Search for the cell housing the specified text and yield its [x, y] center coordinate. 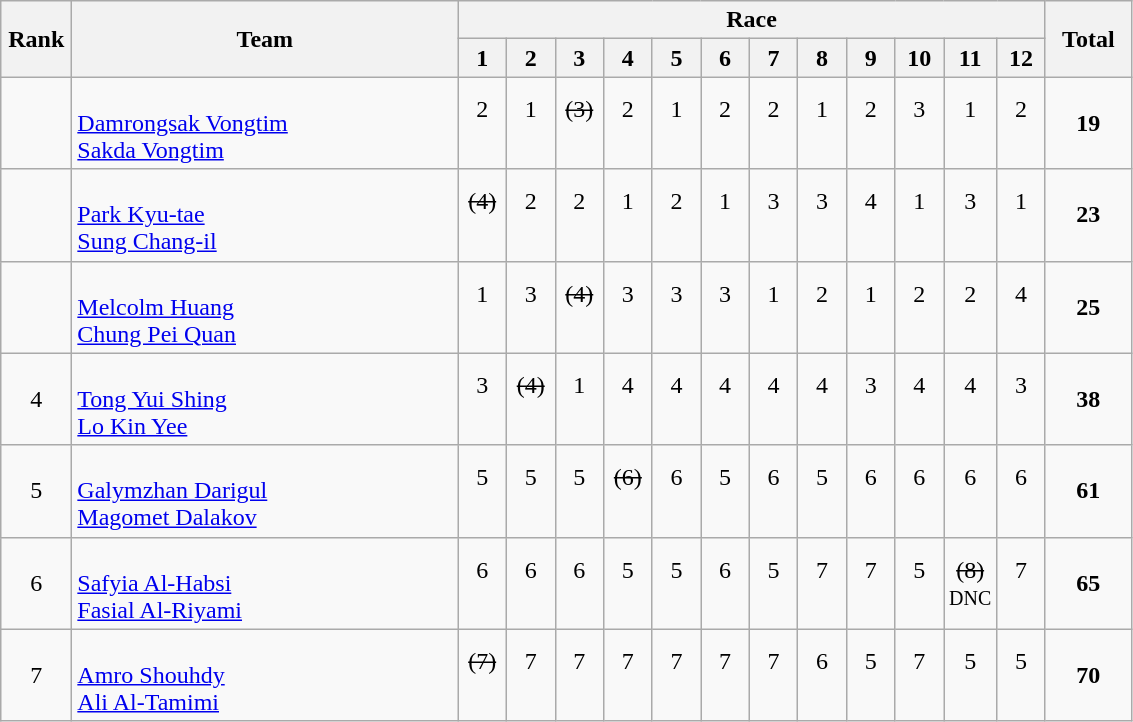
Total [1088, 39]
12 [1022, 58]
(6) [628, 491]
Safyia Al-HabsiFasial Al-Riyami [265, 583]
Race [752, 20]
(7) [482, 675]
Damrongsak VongtimSakda Vongtim [265, 123]
11 [970, 58]
10 [920, 58]
Park Kyu-taeSung Chang-il [265, 215]
(3) [580, 123]
8 [822, 58]
19 [1088, 123]
61 [1088, 491]
70 [1088, 675]
Tong Yui ShingLo Kin Yee [265, 399]
23 [1088, 215]
Rank [36, 39]
65 [1088, 583]
Melcolm HuangChung Pei Quan [265, 307]
Amro ShouhdyAli Al-Tamimi [265, 675]
25 [1088, 307]
Galymzhan DarigulMagomet Dalakov [265, 491]
(8)DNC [970, 583]
Team [265, 39]
9 [870, 58]
38 [1088, 399]
